Provide the [X, Y] coordinate of the cell's center where the given text is located.  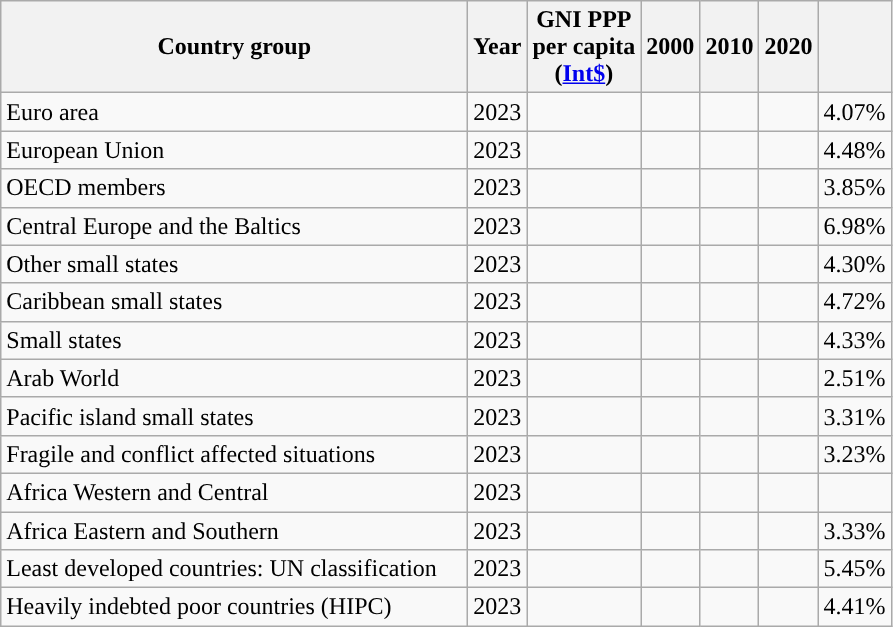
3.33% [854, 531]
Fragile and conflict affected situations [234, 454]
4.72% [854, 302]
Pacific island small states [234, 416]
Africa Eastern and Southern [234, 531]
European Union [234, 150]
6.98% [854, 226]
Africa Western and Central [234, 492]
5.45% [854, 569]
3.85% [854, 188]
Other small states [234, 264]
3.23% [854, 454]
OECD members [234, 188]
Year [498, 47]
4.41% [854, 607]
Arab World [234, 378]
Caribbean small states [234, 302]
2000 [670, 47]
Least developed countries: UN classification [234, 569]
2.51% [854, 378]
GNI PPPper capita(Int$) [584, 47]
Heavily indebted poor countries (HIPC) [234, 607]
3.31% [854, 416]
4.30% [854, 264]
4.07% [854, 112]
4.33% [854, 340]
2020 [788, 47]
Small states [234, 340]
Country group [234, 47]
4.48% [854, 150]
2010 [730, 47]
Central Europe and the Baltics [234, 226]
Euro area [234, 112]
